Return [x, y] of the center of cell containing provided text 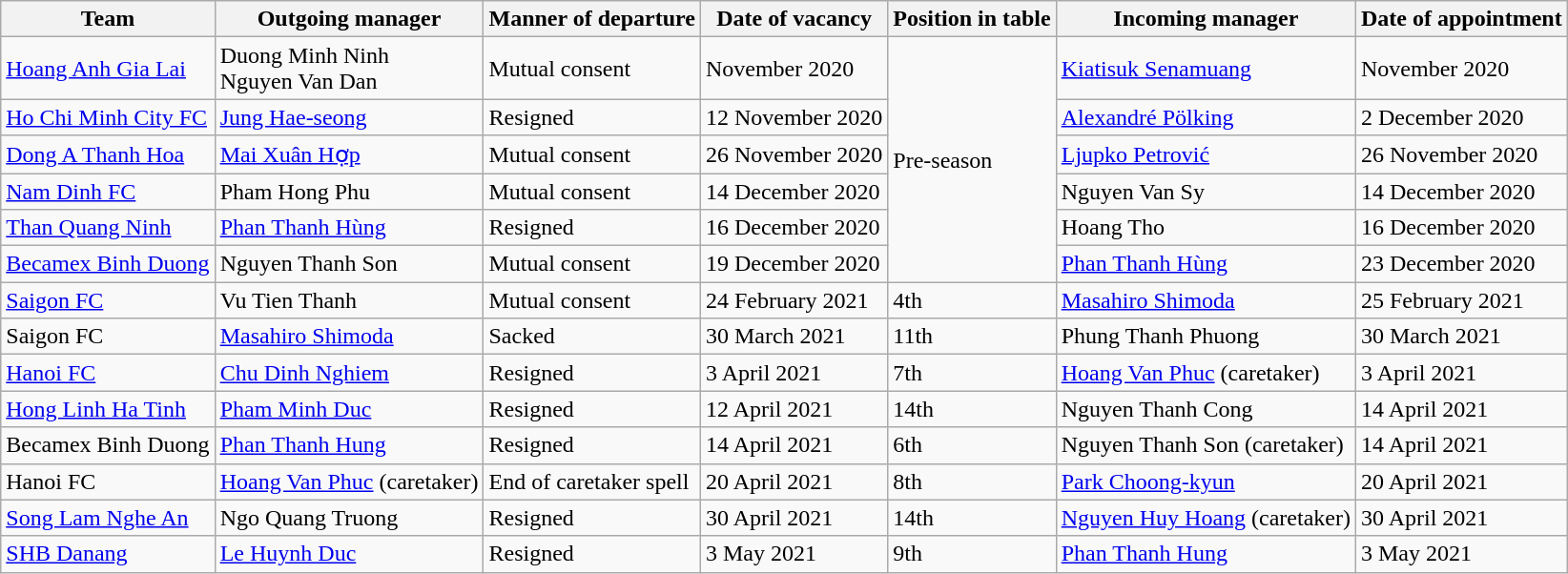
SHB Danang [108, 554]
9th [972, 554]
Duong Minh Ninh Nguyen Van Dan [349, 69]
Alexandré Pölking [1206, 117]
Mai Xuân Hợp [349, 154]
Dong A Thanh Hoa [108, 154]
Park Choong-kyun [1206, 482]
Nguyen Thanh Son [349, 264]
Nguyen Thanh Cong [1206, 409]
Pham Hong Phu [349, 192]
19 December 2020 [794, 264]
Phung Thanh Phuong [1206, 337]
Position in table [972, 19]
8th [972, 482]
Hong Linh Ha Tinh [108, 409]
Manner of departure [591, 19]
Nguyen Thanh Son (caretaker) [1206, 445]
24 February 2021 [794, 300]
Ho Chi Minh City FC [108, 117]
Ngo Quang Truong [349, 518]
Nguyen Huy Hoang (caretaker) [1206, 518]
12 November 2020 [794, 117]
2 December 2020 [1461, 117]
Date of vacancy [794, 19]
4th [972, 300]
7th [972, 373]
Kiatisuk Senamuang [1206, 69]
Jung Hae-seong [349, 117]
11th [972, 337]
Le Huynh Duc [349, 554]
Hoang Tho [1206, 228]
Chu Dinh Nghiem [349, 373]
Nguyen Van Sy [1206, 192]
Hoang Anh Gia Lai [108, 69]
Pre-season [972, 160]
Team [108, 19]
Outgoing manager [349, 19]
Sacked [591, 337]
Pham Minh Duc [349, 409]
23 December 2020 [1461, 264]
Song Lam Nghe An [108, 518]
12 April 2021 [794, 409]
25 February 2021 [1461, 300]
Vu Tien Thanh [349, 300]
Ljupko Petrović [1206, 154]
Nam Dinh FC [108, 192]
6th [972, 445]
Date of appointment [1461, 19]
Incoming manager [1206, 19]
Than Quang Ninh [108, 228]
End of caretaker spell [591, 482]
